Return [x, y] of the center of cell containing provided text 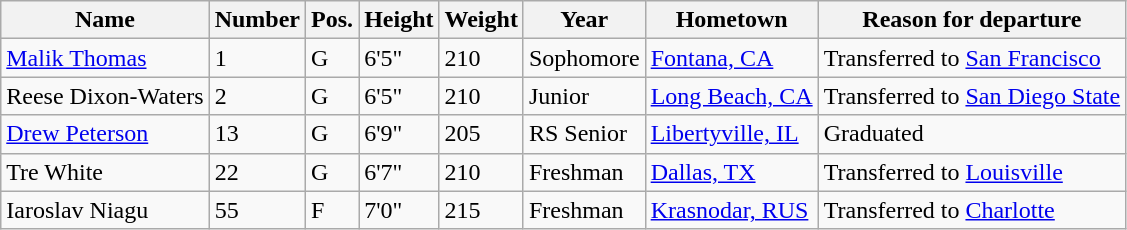
Drew Peterson [105, 134]
205 [481, 134]
Transferred to San Diego State [972, 96]
7'0" [399, 210]
Reason for departure [972, 20]
Junior [584, 96]
Transferred to San Francisco [972, 58]
Name [105, 20]
Hometown [732, 20]
Reese Dixon-Waters [105, 96]
6'7" [399, 172]
55 [257, 210]
Iaroslav Niagu [105, 210]
2 [257, 96]
Krasnodar, RUS [732, 210]
Pos. [332, 20]
13 [257, 134]
Number [257, 20]
Dallas, TX [732, 172]
22 [257, 172]
Year [584, 20]
Tre White [105, 172]
Graduated [972, 134]
Long Beach, CA [732, 96]
215 [481, 210]
Libertyville, IL [732, 134]
Malik Thomas [105, 58]
Transferred to Louisville [972, 172]
Height [399, 20]
1 [257, 58]
F [332, 210]
Weight [481, 20]
Fontana, CA [732, 58]
RS Senior [584, 134]
Transferred to Charlotte [972, 210]
Sophomore [584, 58]
6'9" [399, 134]
